Return (X, Y) of the center of cell containing provided text 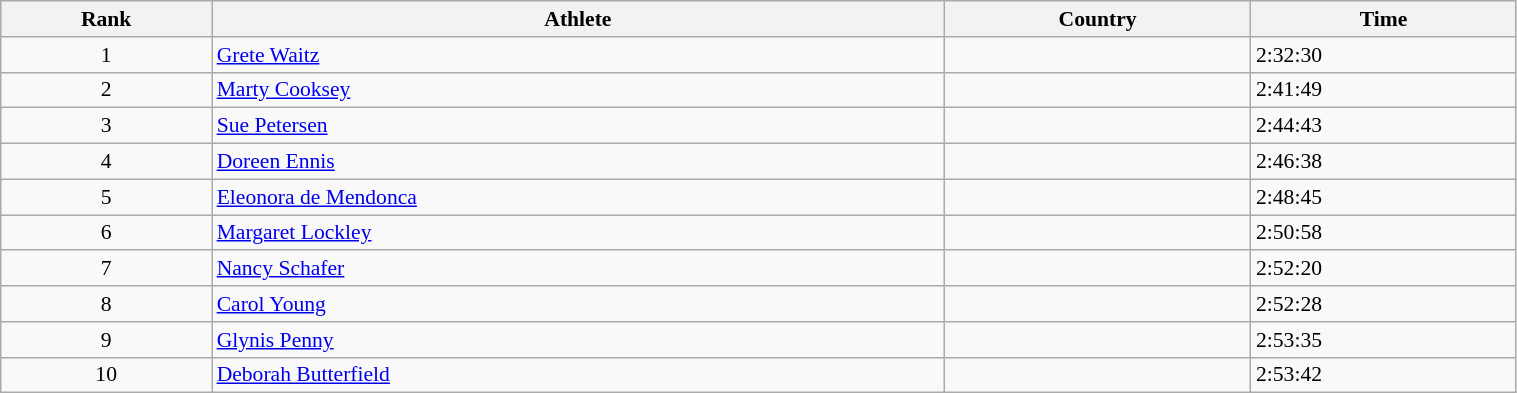
2:48:45 (1384, 197)
4 (106, 162)
Nancy Schafer (578, 269)
Athlete (578, 19)
Time (1384, 19)
7 (106, 269)
2:52:28 (1384, 304)
6 (106, 233)
Rank (106, 19)
2:52:20 (1384, 269)
Carol Young (578, 304)
2:32:30 (1384, 55)
10 (106, 375)
2:53:42 (1384, 375)
1 (106, 55)
Doreen Ennis (578, 162)
3 (106, 126)
2:44:43 (1384, 126)
Glynis Penny (578, 340)
2:41:49 (1384, 90)
2:53:35 (1384, 340)
2:50:58 (1384, 233)
9 (106, 340)
Margaret Lockley (578, 233)
Deborah Butterfield (578, 375)
2:46:38 (1384, 162)
Sue Petersen (578, 126)
5 (106, 197)
Eleonora de Mendonca (578, 197)
8 (106, 304)
Grete Waitz (578, 55)
Marty Cooksey (578, 90)
2 (106, 90)
Country (1098, 19)
